Output the (x, y) coordinate of the center of the cell containing the given text.  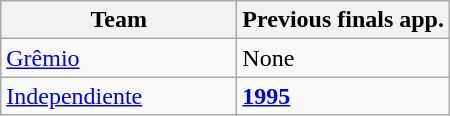
Previous finals app. (344, 20)
1995 (344, 96)
Grêmio (119, 58)
None (344, 58)
Independiente (119, 96)
Team (119, 20)
